Return [x, y] of the center of cell containing provided text 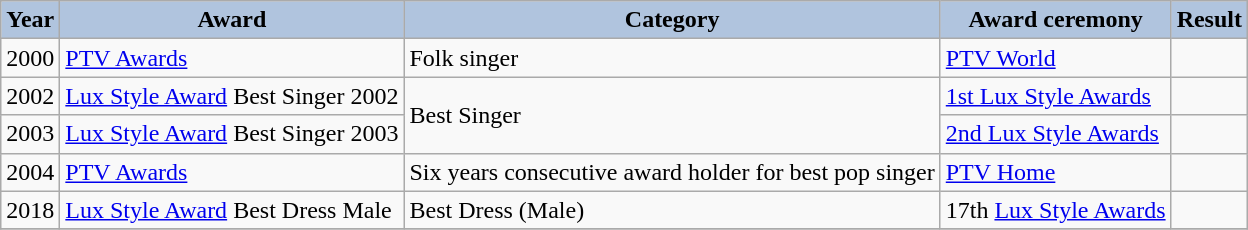
Result [1209, 20]
2000 [30, 58]
Lux Style Award Best Singer 2003 [232, 134]
Year [30, 20]
Best Singer [672, 115]
Best Dress (Male) [672, 210]
Award [232, 20]
Category [672, 20]
Lux Style Award Best Dress Male [232, 210]
1st Lux Style Awards [1056, 96]
Award ceremony [1056, 20]
17th Lux Style Awards [1056, 210]
Lux Style Award Best Singer 2002 [232, 96]
2003 [30, 134]
PTV Home [1056, 172]
PTV World [1056, 58]
Six years consecutive award holder for best pop singer [672, 172]
2002 [30, 96]
2nd Lux Style Awards [1056, 134]
2004 [30, 172]
2018 [30, 210]
Folk singer [672, 58]
